Extract the (X, Y) coordinate from the center of the cell holding the provided text.  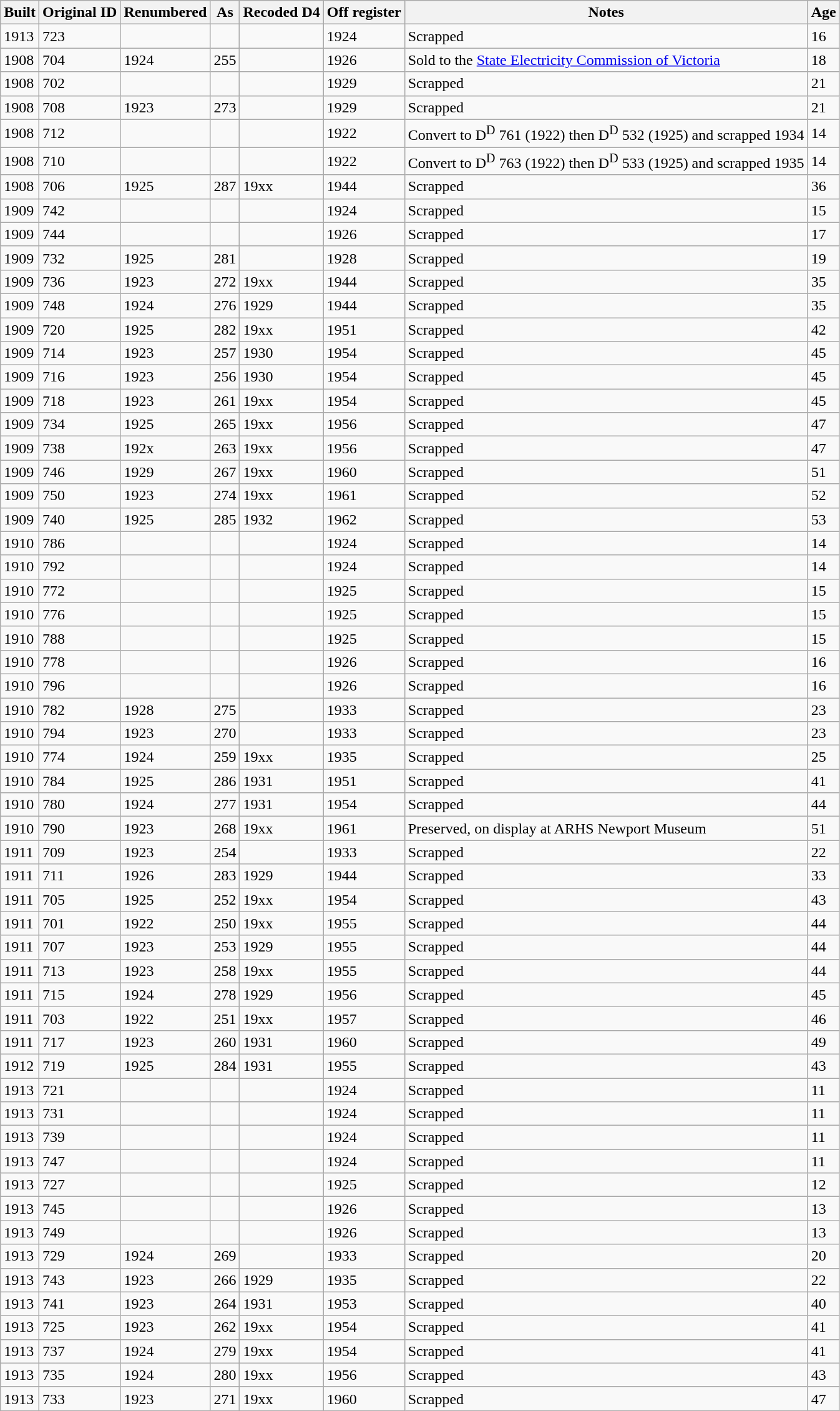
262 (225, 1327)
276 (225, 305)
729 (80, 1256)
794 (80, 734)
42 (824, 330)
725 (80, 1327)
20 (824, 1256)
715 (80, 995)
282 (225, 330)
717 (80, 1042)
745 (80, 1209)
780 (80, 805)
263 (225, 448)
284 (225, 1066)
285 (225, 519)
737 (80, 1351)
275 (225, 710)
49 (824, 1042)
19 (824, 258)
714 (80, 353)
734 (80, 425)
731 (80, 1114)
740 (80, 519)
265 (225, 425)
703 (80, 1018)
53 (824, 519)
25 (824, 757)
259 (225, 757)
266 (225, 1280)
33 (824, 876)
260 (225, 1042)
287 (225, 187)
52 (824, 496)
710 (80, 161)
Off register (364, 12)
749 (80, 1232)
727 (80, 1185)
252 (225, 900)
277 (225, 805)
251 (225, 1018)
733 (80, 1399)
261 (225, 401)
As (225, 12)
Sold to the State Electricity Commission of Victoria (606, 60)
778 (80, 662)
792 (80, 567)
40 (824, 1304)
Original ID (80, 12)
776 (80, 614)
1953 (364, 1304)
271 (225, 1399)
270 (225, 734)
720 (80, 330)
701 (80, 923)
281 (225, 258)
Age (824, 12)
790 (80, 828)
286 (225, 781)
254 (225, 852)
Preserved, on display at ARHS Newport Museum (606, 828)
742 (80, 210)
707 (80, 947)
718 (80, 401)
36 (824, 187)
46 (824, 1018)
705 (80, 900)
Recoded D4 (281, 12)
1957 (364, 1018)
748 (80, 305)
264 (225, 1304)
788 (80, 638)
192x (165, 448)
774 (80, 757)
782 (80, 710)
796 (80, 686)
744 (80, 234)
12 (824, 1185)
Convert to DD 763 (1922) then DD 533 (1925) and scrapped 1935 (606, 161)
786 (80, 543)
735 (80, 1375)
746 (80, 472)
278 (225, 995)
784 (80, 781)
258 (225, 971)
704 (80, 60)
741 (80, 1304)
1962 (364, 519)
17 (824, 234)
750 (80, 496)
706 (80, 187)
739 (80, 1138)
Built (20, 12)
Notes (606, 12)
Convert to DD 761 (1922) then DD 532 (1925) and scrapped 1934 (606, 134)
273 (225, 107)
716 (80, 377)
253 (225, 947)
736 (80, 282)
1932 (281, 519)
255 (225, 60)
743 (80, 1280)
250 (225, 923)
713 (80, 971)
257 (225, 353)
719 (80, 1066)
272 (225, 282)
702 (80, 84)
274 (225, 496)
279 (225, 1351)
283 (225, 876)
268 (225, 828)
772 (80, 591)
723 (80, 36)
721 (80, 1090)
1912 (20, 1066)
267 (225, 472)
18 (824, 60)
Renumbered (165, 12)
269 (225, 1256)
708 (80, 107)
256 (225, 377)
280 (225, 1375)
712 (80, 134)
711 (80, 876)
709 (80, 852)
732 (80, 258)
738 (80, 448)
747 (80, 1161)
